Find where the given text appears and provide that cell's center as [x, y] coordinate. 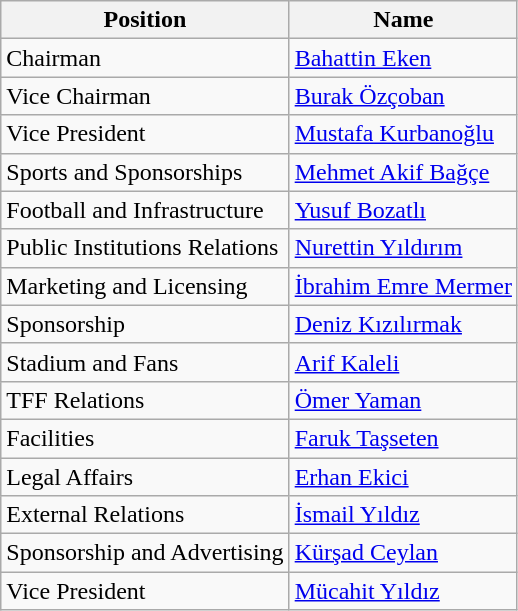
TFF Relations [145, 400]
Burak Özçoban [403, 96]
Legal Affairs [145, 477]
Arif Kaleli [403, 362]
Stadium and Fans [145, 362]
Sports and Sponsorships [145, 172]
Name [403, 20]
Mücahit Yıldız [403, 591]
Mehmet Akif Bağçe [403, 172]
Bahattin Eken [403, 58]
Football and Infrastructure [145, 210]
Yusuf Bozatlı [403, 210]
Kürşad Ceylan [403, 553]
İsmail Yıldız [403, 515]
Facilities [145, 438]
Public Institutions Relations [145, 248]
Vice Chairman [145, 96]
Position [145, 20]
Faruk Taşseten [403, 438]
Mustafa Kurbanoğlu [403, 134]
Sponsorship and Advertising [145, 553]
Nurettin Yıldırım [403, 248]
Erhan Ekici [403, 477]
Ömer Yaman [403, 400]
İbrahim Emre Mermer [403, 286]
Marketing and Licensing [145, 286]
Chairman [145, 58]
Sponsorship [145, 324]
Deniz Kızılırmak [403, 324]
External Relations [145, 515]
